Scan for the cell matching the given text and deliver its (X, Y) coordinate at center. 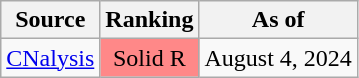
August 4, 2024 (278, 58)
Source (50, 20)
Solid R (150, 58)
CNalysis (50, 58)
As of (278, 20)
Ranking (150, 20)
